Identify which cell holds the provided text, then report its (x, y) central coordinate. 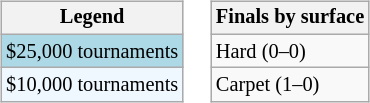
Hard (0–0) (290, 51)
Finals by surface (290, 18)
Carpet (1–0) (290, 85)
$10,000 tournaments (92, 85)
Legend (92, 18)
$25,000 tournaments (92, 51)
